For the text-containing cell, return its midpoint in [X, Y] coordinate format. 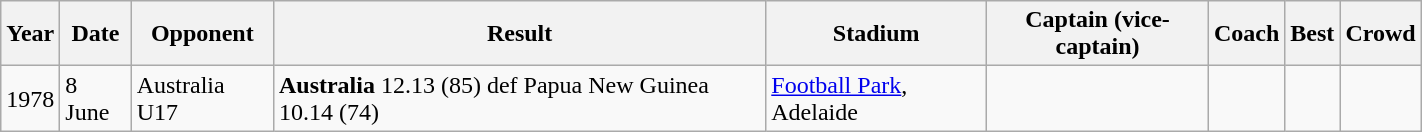
Australia 12.13 (85) def Papua New Guinea 10.14 (74) [519, 98]
Result [519, 34]
Year [30, 34]
Football Park, Adelaide [876, 98]
Coach [1246, 34]
Date [96, 34]
Stadium [876, 34]
Captain (vice-captain) [1098, 34]
Opponent [202, 34]
Australia U17 [202, 98]
8 June [96, 98]
1978 [30, 98]
Best [1312, 34]
Crowd [1380, 34]
